Return the [x, y] coordinate for the center point of the cell that contains the specified text.  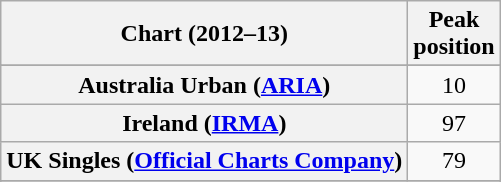
Peakposition [454, 34]
Chart (2012–13) [204, 34]
97 [454, 123]
Australia Urban (ARIA) [204, 85]
UK Singles (Official Charts Company) [204, 161]
Ireland (IRMA) [204, 123]
10 [454, 85]
79 [454, 161]
